Scan for the cell matching the given text and deliver its [x, y] coordinate at center. 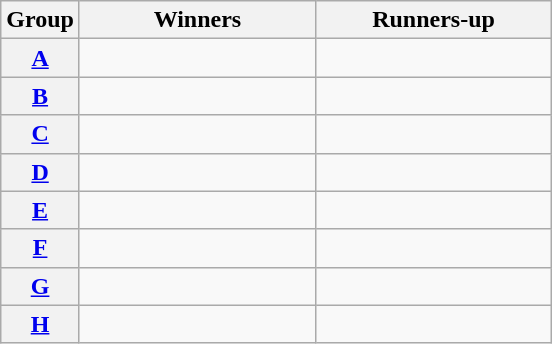
G [40, 286]
C [40, 134]
H [40, 324]
Group [40, 20]
E [40, 210]
A [40, 58]
D [40, 172]
F [40, 248]
Winners [197, 20]
B [40, 96]
Runners-up [433, 20]
